Locate the cell with the specified text and output its (x, y) center coordinate. 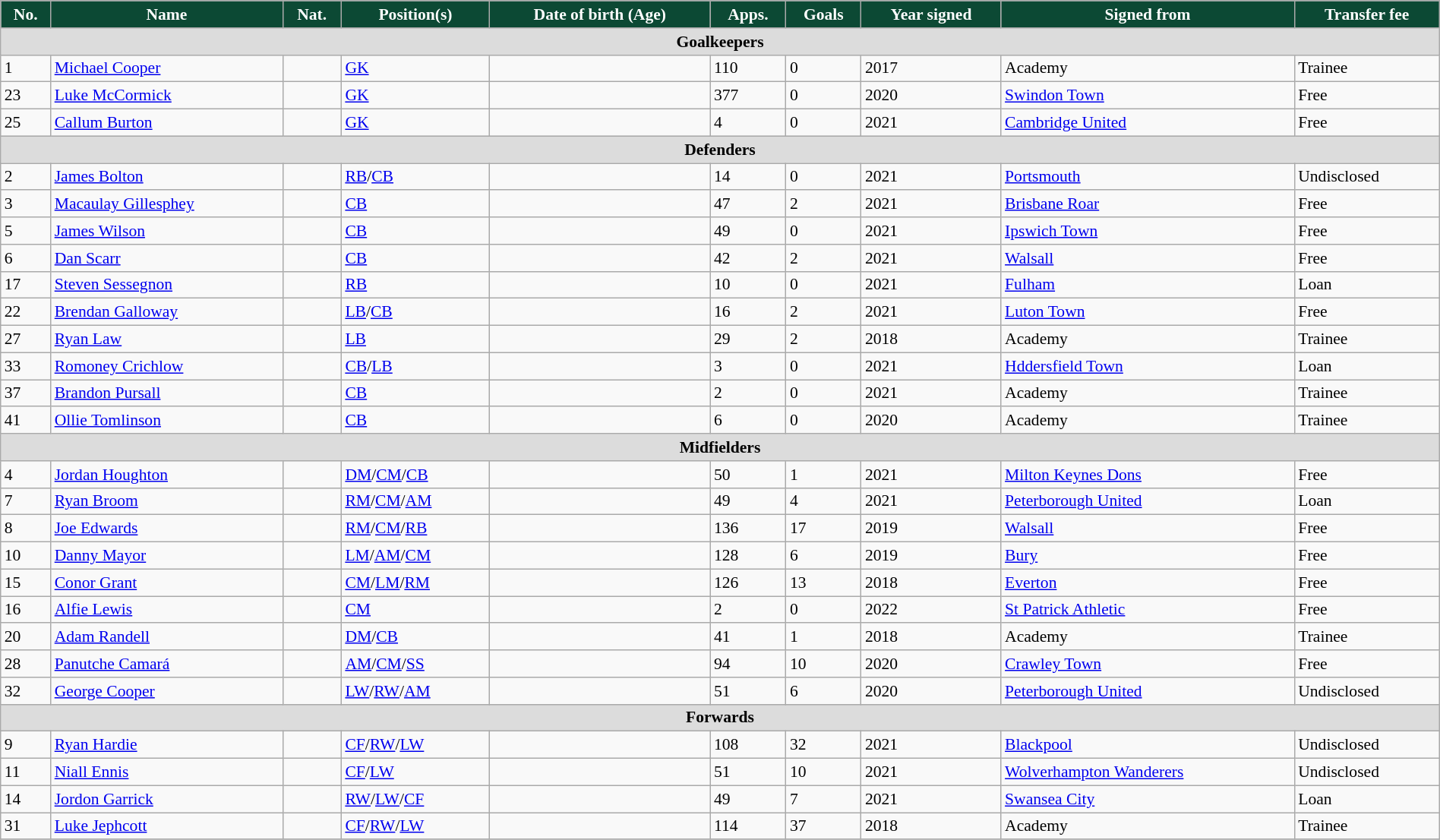
Adam Randell (167, 637)
42 (748, 258)
Signed from (1148, 14)
33 (26, 366)
Nat. (311, 14)
Luke McCormick (167, 96)
Name (167, 14)
Panutche Camará (167, 664)
Brendan Galloway (167, 312)
Steven Sessegnon (167, 285)
5 (26, 231)
LW/RW/AM (415, 691)
Danny Mayor (167, 556)
13 (823, 583)
RM/CM/RB (415, 529)
94 (748, 664)
Ryan Hardie (167, 745)
Goalkeepers (720, 42)
Jordan Houghton (167, 475)
Portsmouth (1148, 177)
Callum Burton (167, 123)
Midfielders (720, 447)
CM/LM/RM (415, 583)
RB (415, 285)
Hddersfield Town (1148, 366)
8 (26, 529)
31 (26, 826)
2022 (931, 610)
Blackpool (1148, 745)
Ipswich Town (1148, 231)
9 (26, 745)
St Patrick Athletic (1148, 610)
Brisbane Roar (1148, 204)
Romoney Crichlow (167, 366)
Michael Cooper (167, 68)
Date of birth (Age) (600, 14)
128 (748, 556)
377 (748, 96)
2017 (931, 68)
Swansea City (1148, 799)
CM (415, 610)
108 (748, 745)
RB/CB (415, 177)
23 (26, 96)
22 (26, 312)
Fulham (1148, 285)
George Cooper (167, 691)
AM/CM/SS (415, 664)
CB/LB (415, 366)
Forwards (720, 718)
Position(s) (415, 14)
28 (26, 664)
11 (26, 772)
Macaulay Gillesphey (167, 204)
15 (26, 583)
Crawley Town (1148, 664)
114 (748, 826)
Wolverhampton Wanderers (1148, 772)
Ryan Broom (167, 501)
Defenders (720, 150)
Ollie Tomlinson (167, 421)
Year signed (931, 14)
James Bolton (167, 177)
20 (26, 637)
Swindon Town (1148, 96)
Alfie Lewis (167, 610)
DM/CB (415, 637)
50 (748, 475)
Bury (1148, 556)
136 (748, 529)
Brandon Pursall (167, 393)
Everton (1148, 583)
Conor Grant (167, 583)
Luton Town (1148, 312)
No. (26, 14)
Jordon Garrick (167, 799)
LB (415, 339)
27 (26, 339)
25 (26, 123)
Dan Scarr (167, 258)
RW/LW/CF (415, 799)
Apps. (748, 14)
Transfer fee (1367, 14)
126 (748, 583)
James Wilson (167, 231)
Ryan Law (167, 339)
Goals (823, 14)
Niall Ennis (167, 772)
47 (748, 204)
DM/CM/CB (415, 475)
Luke Jephcott (167, 826)
CF/LW (415, 772)
Milton Keynes Dons (1148, 475)
Joe Edwards (167, 529)
LM/AM/CM (415, 556)
RM/CM/AM (415, 501)
110 (748, 68)
Cambridge United (1148, 123)
LB/CB (415, 312)
29 (748, 339)
